Determine the (x, y) coordinate at the center of the cell enclosing the given text.  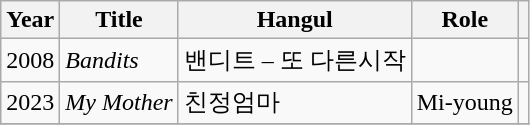
Year (30, 20)
Hangul (294, 20)
밴디트 – 또 다른시작 (294, 60)
My Mother (119, 102)
친정엄마 (294, 102)
Role (464, 20)
Mi-young (464, 102)
Title (119, 20)
Bandits (119, 60)
2008 (30, 60)
2023 (30, 102)
